Determine the (x, y) coordinate at the center of the cell enclosing the given text.  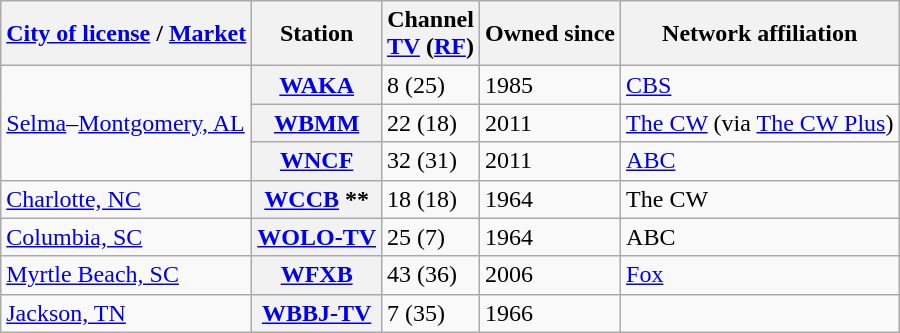
CBS (760, 85)
Myrtle Beach, SC (126, 275)
WAKA (317, 85)
WFXB (317, 275)
Columbia, SC (126, 237)
Selma–Montgomery, AL (126, 123)
43 (36) (431, 275)
The CW (760, 199)
WNCF (317, 161)
Owned since (550, 34)
Fox (760, 275)
WOLO-TV (317, 237)
The CW (via The CW Plus) (760, 123)
City of license / Market (126, 34)
1966 (550, 313)
Station (317, 34)
WBBJ-TV (317, 313)
2006 (550, 275)
7 (35) (431, 313)
18 (18) (431, 199)
22 (18) (431, 123)
Charlotte, NC (126, 199)
25 (7) (431, 237)
WCCB ** (317, 199)
ChannelTV (RF) (431, 34)
WBMM (317, 123)
Network affiliation (760, 34)
1985 (550, 85)
8 (25) (431, 85)
32 (31) (431, 161)
Jackson, TN (126, 313)
